From the cell containing the given text, extract its center point as [x, y] coordinate. 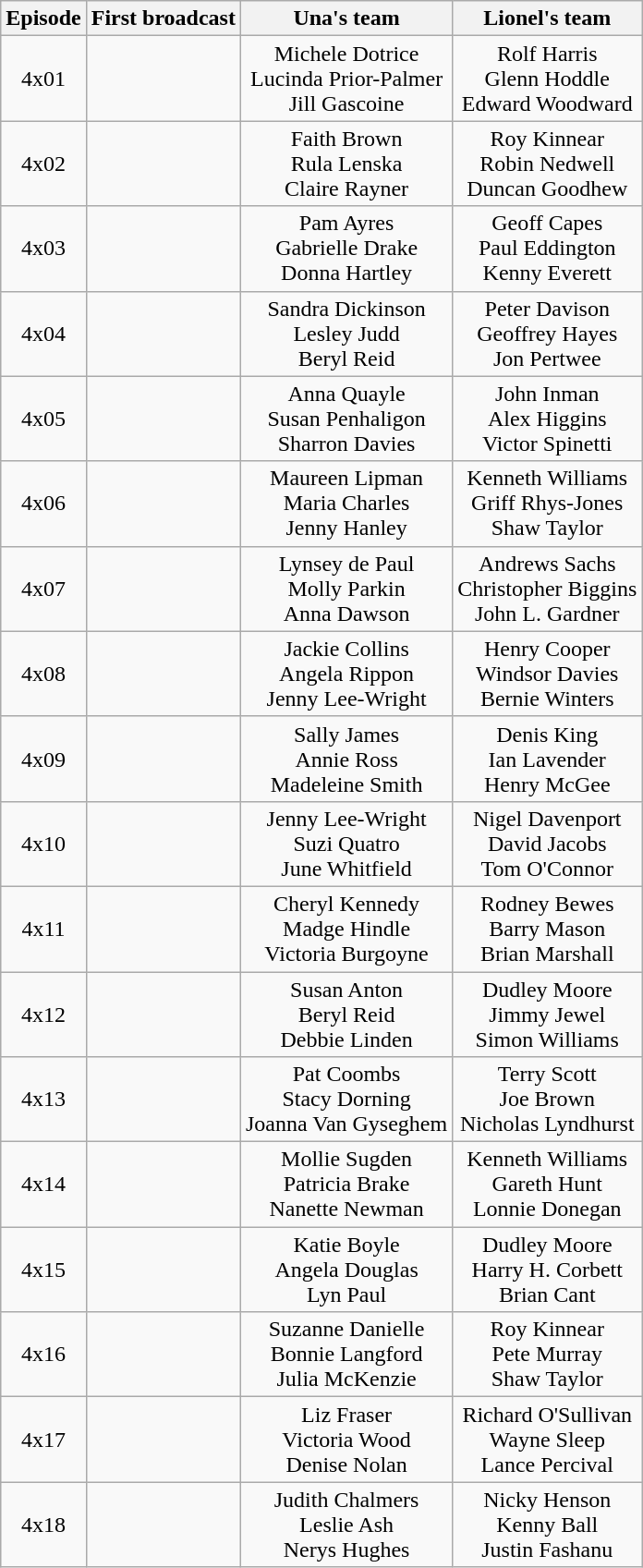
Maureen LipmanMaria CharlesJenny Hanley [346, 504]
Nicky HensonKenny BallJustin Fashanu [547, 1525]
Cheryl KennedyMadge HindleVictoria Burgoyne [346, 929]
Rolf HarrisGlenn HoddleEdward Woodward [547, 79]
4x10 [43, 844]
Una's team [346, 18]
Roy KinnearRobin NedwellDuncan Goodhew [547, 164]
Anna QuayleSusan PenhaligonSharron Davies [346, 419]
Richard O'SullivanWayne SleepLance Percival [547, 1440]
John InmanAlex HigginsVictor Spinetti [547, 419]
4x15 [43, 1270]
Roy KinnearPete MurrayShaw Taylor [547, 1355]
4x16 [43, 1355]
4x01 [43, 79]
4x09 [43, 759]
Kenneth WilliamsGriff Rhys-JonesShaw Taylor [547, 504]
Geoff CapesPaul EddingtonKenny Everett [547, 249]
4x04 [43, 334]
4x02 [43, 164]
Henry CooperWindsor DaviesBernie Winters [547, 674]
Dudley MooreHarry H. CorbettBrian Cant [547, 1270]
4x12 [43, 1015]
Peter DavisonGeoffrey HayesJon Pertwee [547, 334]
4x08 [43, 674]
Judith ChalmersLeslie AshNerys Hughes [346, 1525]
Susan AntonBeryl ReidDebbie Linden [346, 1015]
4x06 [43, 504]
4x07 [43, 589]
Sally JamesAnnie RossMadeleine Smith [346, 759]
Liz FraserVictoria WoodDenise Nolan [346, 1440]
Michele DotriceLucinda Prior-PalmerJill Gascoine [346, 79]
Andrews SachsChristopher BigginsJohn L. Gardner [547, 589]
Lionel's team [547, 18]
Faith BrownRula LenskaClaire Rayner [346, 164]
Suzanne DanielleBonnie LangfordJulia McKenzie [346, 1355]
Denis KingIan LavenderHenry McGee [547, 759]
4x14 [43, 1185]
Sandra DickinsonLesley JuddBeryl Reid [346, 334]
4x17 [43, 1440]
Mollie SugdenPatricia BrakeNanette Newman [346, 1185]
Nigel DavenportDavid JacobsTom O'Connor [547, 844]
4x18 [43, 1525]
Episode [43, 18]
4x03 [43, 249]
Pam AyresGabrielle DrakeDonna Hartley [346, 249]
Jenny Lee-WrightSuzi QuatroJune Whitfield [346, 844]
Dudley MooreJimmy JewelSimon Williams [547, 1015]
4x11 [43, 929]
Kenneth WilliamsGareth HuntLonnie Donegan [547, 1185]
4x05 [43, 419]
4x13 [43, 1100]
Lynsey de PaulMolly ParkinAnna Dawson [346, 589]
Jackie CollinsAngela RipponJenny Lee-Wright [346, 674]
Katie BoyleAngela DouglasLyn Paul [346, 1270]
Rodney BewesBarry MasonBrian Marshall [547, 929]
Pat CoombsStacy DorningJoanna Van Gyseghem [346, 1100]
Terry ScottJoe BrownNicholas Lyndhurst [547, 1100]
First broadcast [163, 18]
